Detect which cell encompasses the target text, then output its [x, y] center coordinate. 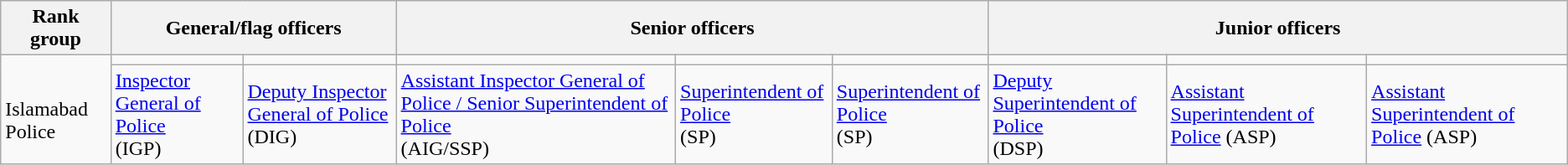
Junior officers [1278, 28]
Deputy Inspector General of Police(DIG) [320, 114]
Islamabad Police [55, 110]
General/flag officers [253, 28]
Deputy Superintendent of Police(DSP) [1077, 114]
Inspector General of Police(IGP) [177, 114]
Rank group [55, 28]
Assistant Inspector General of Police / Senior Superintendent of Police(AIG/SSP) [536, 114]
Senior officers [692, 28]
